Determine the (X, Y) coordinate at the center of the cell enclosing the given text.  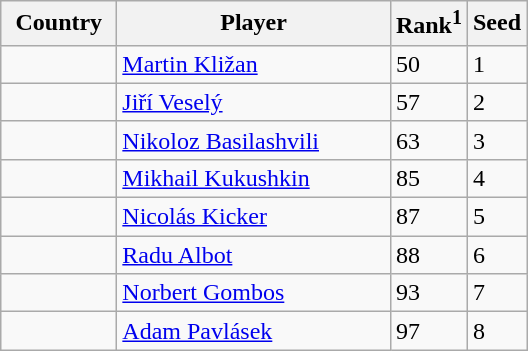
93 (428, 293)
6 (496, 255)
Country (59, 24)
97 (428, 331)
7 (496, 293)
Mikhail Kukushkin (254, 178)
2 (496, 102)
Rank1 (428, 24)
4 (496, 178)
8 (496, 331)
Nikoloz Basilashvili (254, 140)
87 (428, 217)
Seed (496, 24)
50 (428, 64)
Nicolás Kicker (254, 217)
Radu Albot (254, 255)
Martin Kližan (254, 64)
5 (496, 217)
85 (428, 178)
63 (428, 140)
Player (254, 24)
57 (428, 102)
Norbert Gombos (254, 293)
Jiří Veselý (254, 102)
3 (496, 140)
88 (428, 255)
1 (496, 64)
Adam Pavlásek (254, 331)
